Find where the given text appears and provide that cell's center as [X, Y] coordinate. 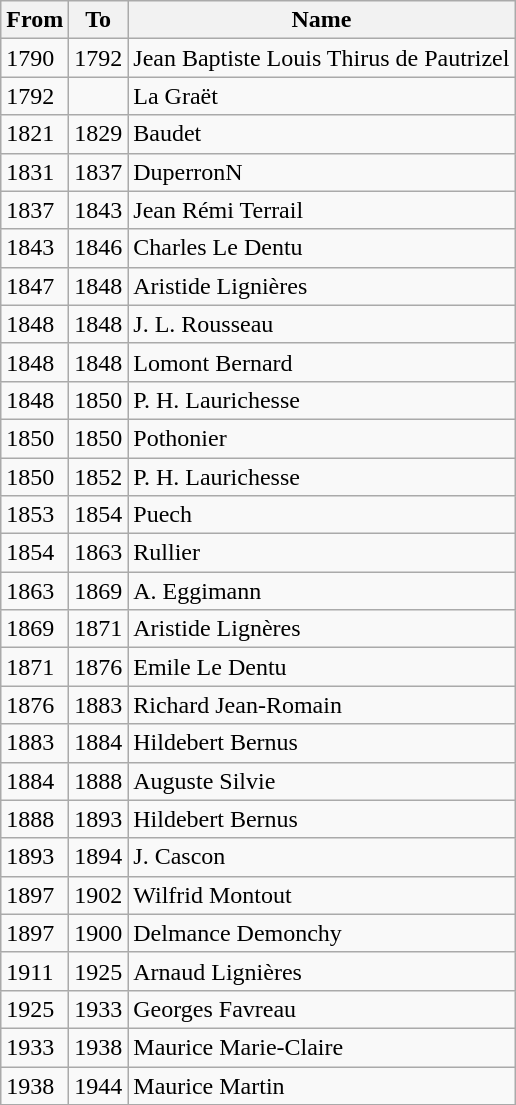
Lomont Bernard [322, 362]
1853 [35, 515]
Name [322, 20]
Jean Baptiste Louis Thirus de Pautrizel [322, 58]
Arnaud Lignières [322, 971]
Maurice Marie-Claire [322, 1047]
A. Eggimann [322, 591]
La Graët [322, 96]
1831 [35, 172]
Auguste Silvie [322, 781]
Charles Le Dentu [322, 248]
1944 [98, 1085]
Pothonier [322, 438]
1902 [98, 895]
1911 [35, 971]
Puech [322, 515]
1846 [98, 248]
From [35, 20]
Rullier [322, 553]
1790 [35, 58]
1894 [98, 857]
Richard Jean-Romain [322, 705]
1847 [35, 286]
1821 [35, 134]
J. L. Rousseau [322, 324]
1852 [98, 477]
Aristide Lignières [322, 286]
Emile Le Dentu [322, 667]
1900 [98, 933]
Aristide Lignères [322, 629]
1829 [98, 134]
Delmance Demonchy [322, 933]
Jean Rémi Terrail [322, 210]
J. Cascon [322, 857]
Georges Favreau [322, 1009]
DuperronN [322, 172]
Baudet [322, 134]
Maurice Martin [322, 1085]
To [98, 20]
Wilfrid Montout [322, 895]
